Capture the cell that displays the provided text and extract its (X, Y) central coordinate. 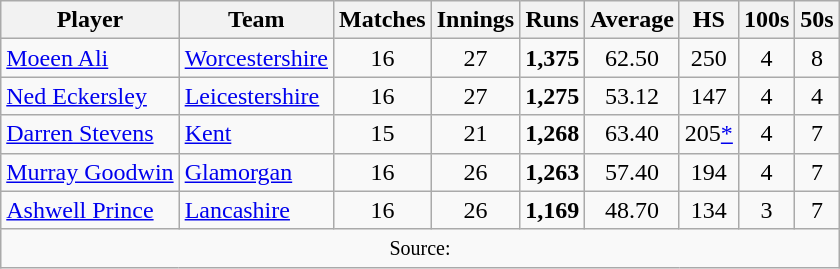
Runs (552, 20)
Murray Goodwin (90, 172)
Innings (475, 20)
Worcestershire (256, 58)
Kent (256, 134)
15 (383, 134)
1,263 (552, 172)
100s (766, 20)
Ashwell Prince (90, 210)
Lancashire (256, 210)
HS (708, 20)
50s (817, 20)
21 (475, 134)
Moeen Ali (90, 58)
205* (708, 134)
Source: (420, 248)
1,275 (552, 96)
194 (708, 172)
Glamorgan (256, 172)
63.40 (632, 134)
134 (708, 210)
1,268 (552, 134)
147 (708, 96)
Ned Eckersley (90, 96)
62.50 (632, 58)
57.40 (632, 172)
Team (256, 20)
1,169 (552, 210)
Average (632, 20)
3 (766, 210)
Matches (383, 20)
1,375 (552, 58)
Player (90, 20)
48.70 (632, 210)
Darren Stevens (90, 134)
8 (817, 58)
250 (708, 58)
53.12 (632, 96)
Leicestershire (256, 96)
